Scan for the cell matching the given text and deliver its [x, y] coordinate at center. 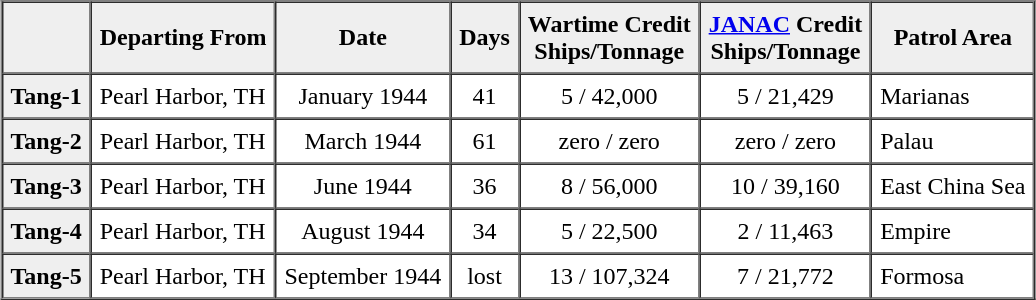
Tang-4 [46, 230]
61 [484, 140]
East China Sea [952, 186]
Tang-2 [46, 140]
Palau [952, 140]
5 / 21,429 [786, 96]
March 1944 [364, 140]
September 1944 [364, 276]
5 / 22,500 [610, 230]
10 / 39,160 [786, 186]
JANAC CreditShips/Tonnage [786, 38]
June 1944 [364, 186]
Departing From [184, 38]
Tang-3 [46, 186]
Empire [952, 230]
Wartime CreditShips/Tonnage [610, 38]
Tang-5 [46, 276]
5 / 42,000 [610, 96]
Tang-1 [46, 96]
lost [484, 276]
Formosa [952, 276]
41 [484, 96]
Days [484, 38]
Marianas [952, 96]
13 / 107,324 [610, 276]
January 1944 [364, 96]
34 [484, 230]
August 1944 [364, 230]
2 / 11,463 [786, 230]
Patrol Area [952, 38]
Date [364, 38]
7 / 21,772 [786, 276]
8 / 56,000 [610, 186]
36 [484, 186]
